Return the (x, y) coordinate for the center point of the cell that contains the specified text.  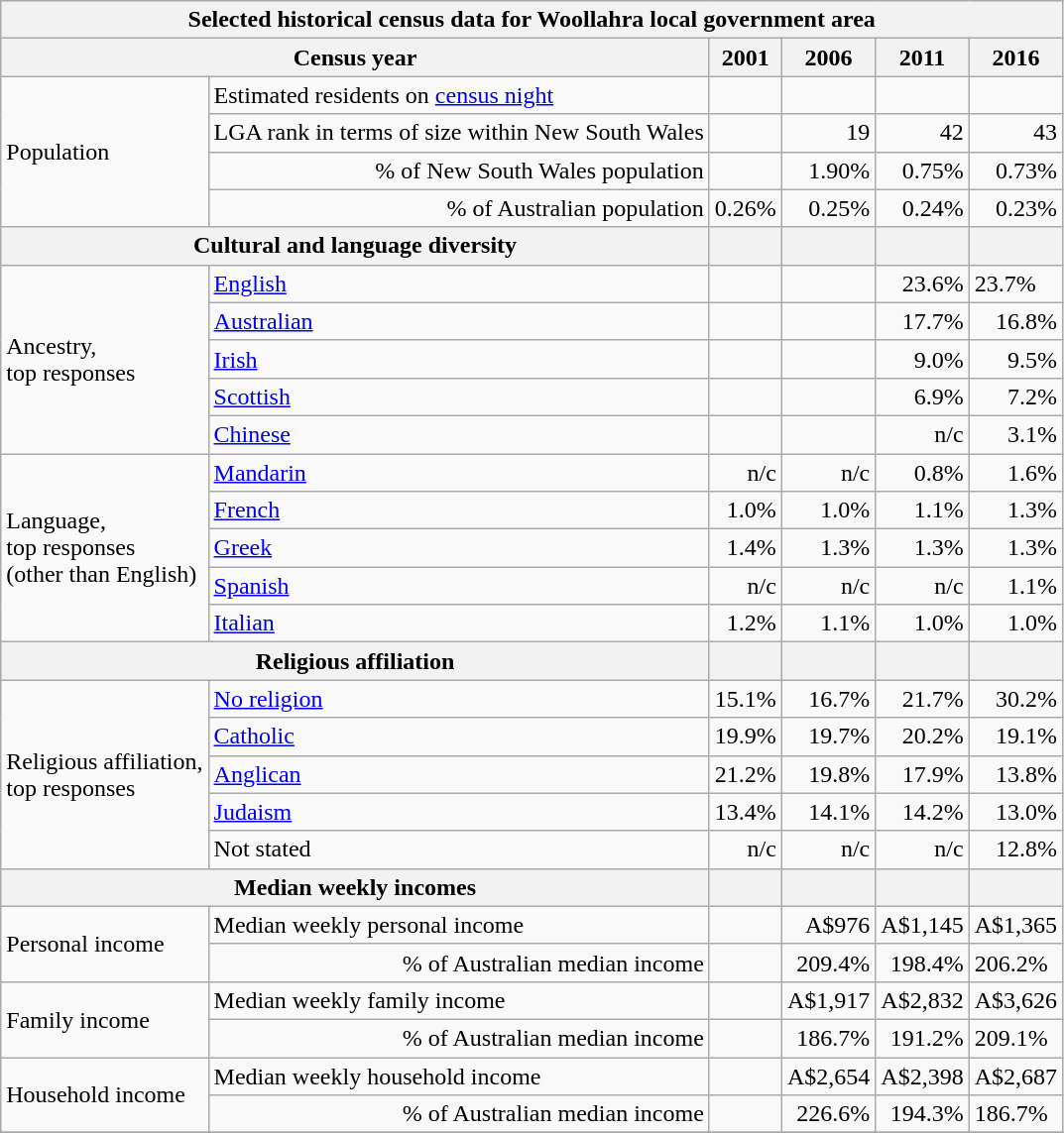
15.1% (746, 699)
% of New South Wales population (458, 170)
No religion (458, 699)
1.2% (746, 623)
194.3% (922, 1114)
Personal income (105, 944)
Census year (355, 57)
2006 (828, 57)
Religious affiliation,top responses (105, 774)
Median weekly personal income (458, 925)
Median weekly incomes (355, 887)
Population (105, 152)
A$2,687 (1015, 1076)
0.23% (1015, 208)
23.6% (922, 283)
14.2% (922, 812)
198.4% (922, 963)
Catholic (458, 736)
0.75% (922, 170)
Scottish (458, 397)
21.7% (922, 699)
19.9% (746, 736)
A$2,654 (828, 1076)
Greek (458, 548)
A$2,832 (922, 1000)
42 (922, 133)
19.8% (828, 774)
3.1% (1015, 434)
Mandarin (458, 473)
A$1,365 (1015, 925)
14.1% (828, 812)
226.6% (828, 1114)
6.9% (922, 397)
A$976 (828, 925)
Family income (105, 1019)
Irish (458, 359)
A$1,917 (828, 1000)
209.1% (1015, 1038)
17.7% (922, 321)
17.9% (922, 774)
A$2,398 (922, 1076)
12.8% (1015, 850)
Judaism (458, 812)
English (458, 283)
7.2% (1015, 397)
Anglican (458, 774)
9.0% (922, 359)
16.8% (1015, 321)
Household income (105, 1094)
19 (828, 133)
43 (1015, 133)
Median weekly household income (458, 1076)
Not stated (458, 850)
Australian (458, 321)
19.7% (828, 736)
30.2% (1015, 699)
23.7% (1015, 283)
191.2% (922, 1038)
0.24% (922, 208)
Language,top responses(other than English) (105, 548)
2016 (1015, 57)
206.2% (1015, 963)
0.73% (1015, 170)
A$3,626 (1015, 1000)
Median weekly family income (458, 1000)
A$1,145 (922, 925)
Spanish (458, 586)
% of Australian population (458, 208)
20.2% (922, 736)
21.2% (746, 774)
16.7% (828, 699)
13.8% (1015, 774)
19.1% (1015, 736)
1.6% (1015, 473)
Estimated residents on census night (458, 95)
0.25% (828, 208)
0.8% (922, 473)
2011 (922, 57)
1.90% (828, 170)
French (458, 510)
Italian (458, 623)
0.26% (746, 208)
Cultural and language diversity (355, 246)
9.5% (1015, 359)
LGA rank in terms of size within New South Wales (458, 133)
13.4% (746, 812)
13.0% (1015, 812)
2001 (746, 57)
209.4% (828, 963)
Selected historical census data for Woollahra local government area (532, 20)
1.4% (746, 548)
Religious affiliation (355, 661)
Ancestry,top responses (105, 359)
Chinese (458, 434)
